Return [X, Y] of the center of cell containing provided text 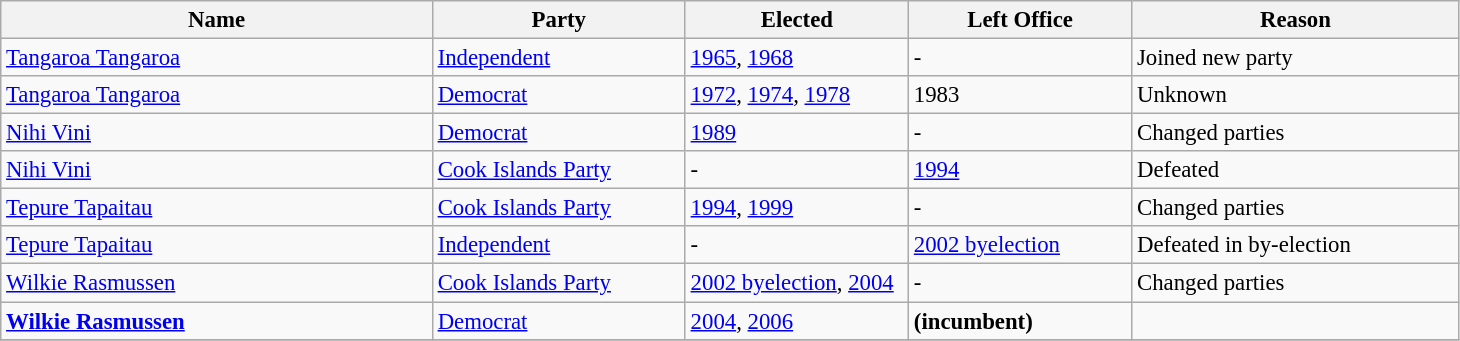
Name [217, 20]
Defeated [1296, 170]
(incumbent) [1020, 321]
Elected [796, 20]
1965, 1968 [796, 58]
1972, 1974, 1978 [796, 95]
Unknown [1296, 95]
2004, 2006 [796, 321]
1983 [1020, 95]
2002 byelection [1020, 245]
Defeated in by-election [1296, 245]
Left Office [1020, 20]
Party [558, 20]
Joined new party [1296, 58]
2002 byelection, 2004 [796, 283]
1994, 1999 [796, 208]
1989 [796, 133]
Reason [1296, 20]
1994 [1020, 170]
